Detect which cell encompasses the target text, then output its (X, Y) center coordinate. 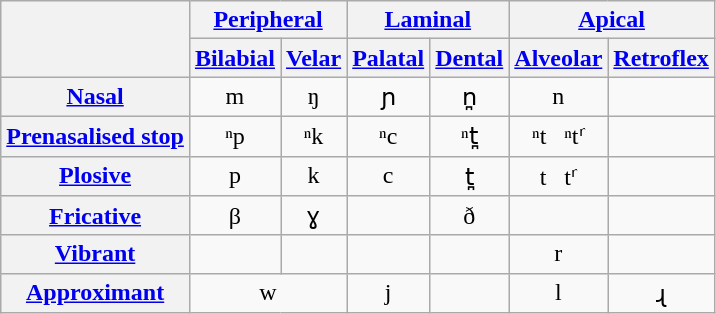
ð (470, 216)
Palatal (388, 58)
Retroflex (662, 58)
ⁿt̪ (470, 136)
ɣ (313, 216)
Velar (313, 58)
ŋ (313, 97)
ⁿt ⁿtʳ (558, 136)
c (388, 176)
n (558, 97)
Vibrant (96, 254)
n̪ (470, 97)
t tʳ (558, 176)
Plosive (96, 176)
Alveolar (558, 58)
j (388, 293)
r (558, 254)
k (313, 176)
l (558, 293)
ⁿk (313, 136)
β (234, 216)
Prenasalised stop (96, 136)
Fricative (96, 216)
w (268, 293)
Nasal (96, 97)
Approximant (96, 293)
Dental (470, 58)
Apical (612, 20)
Peripheral (268, 20)
Laminal (428, 20)
Bilabial (234, 58)
ⁿc (388, 136)
m (234, 97)
ⁿp (234, 136)
p (234, 176)
ɲ (388, 97)
ɻ (662, 293)
t̪ (470, 176)
